Capture the cell that displays the provided text and extract its (x, y) central coordinate. 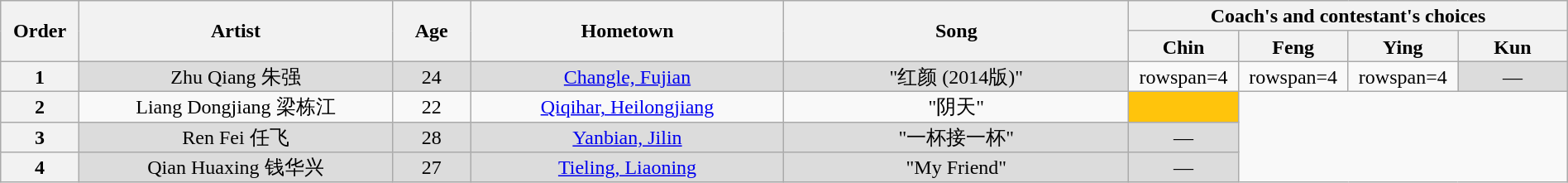
Chin (1184, 46)
Age (432, 31)
28 (432, 137)
1 (40, 76)
24 (432, 76)
"红颜 (2014版)" (956, 76)
Qiqihar, Heilongjiang (627, 106)
Ren Fei 任飞 (235, 137)
Artist (235, 31)
"阴天" (956, 106)
Liang Dongjiang 梁栋江 (235, 106)
Kun (1513, 46)
Song (956, 31)
Hometown (627, 31)
Order (40, 31)
Yanbian, Jilin (627, 137)
27 (432, 167)
3 (40, 137)
Ying (1403, 46)
Changle, Fujian (627, 76)
Qian Huaxing 钱华兴 (235, 167)
Feng (1293, 46)
"一杯接一杯" (956, 137)
22 (432, 106)
Coach's and contestant's choices (1348, 17)
2 (40, 106)
4 (40, 167)
Zhu Qiang 朱强 (235, 76)
"My Friend" (956, 167)
Tieling, Liaoning (627, 167)
